Search for the cell housing the specified text and yield its (X, Y) center coordinate. 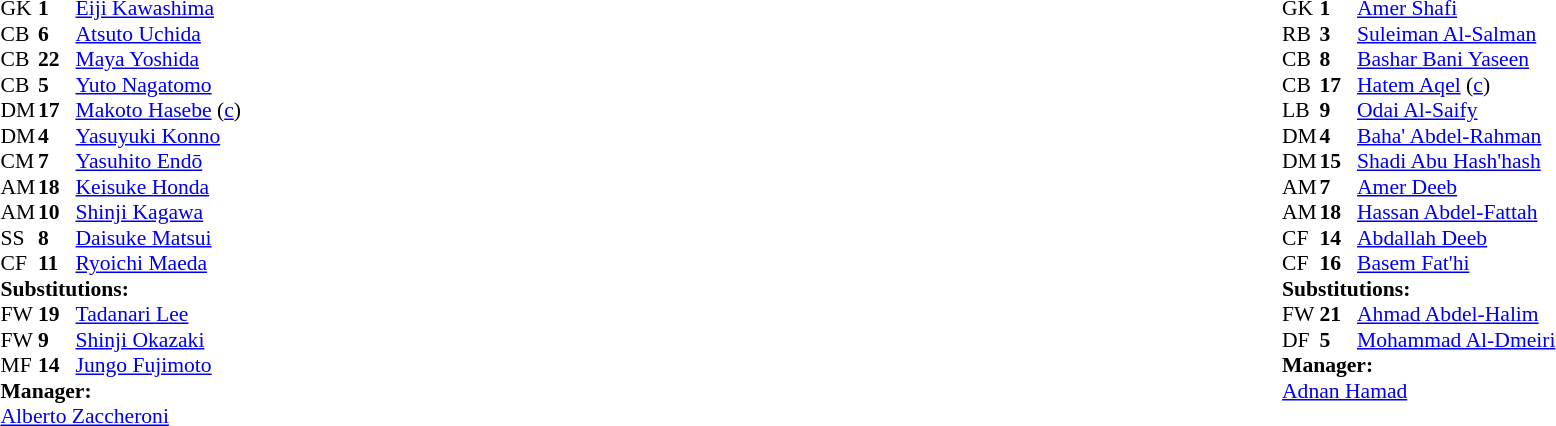
15 (1339, 161)
Amer Deeb (1456, 187)
Ryoichi Maeda (158, 263)
Maya Yoshida (158, 59)
Baha' Abdel-Rahman (1456, 136)
SS (19, 238)
Hassan Abdel-Fattah (1456, 213)
RB (1301, 34)
Keisuke Honda (158, 187)
6 (57, 34)
DF (1301, 340)
Yasuyuki Konno (158, 136)
Daisuke Matsui (158, 238)
Hatem Aqel (c) (1456, 85)
Bashar Bani Yaseen (1456, 59)
16 (1339, 263)
19 (57, 315)
Mohammad Al-Dmeiri (1456, 340)
Suleiman Al-Salman (1456, 34)
Tadanari Lee (158, 315)
Shadi Abu Hash'hash (1456, 161)
11 (57, 263)
Odai Al-Saify (1456, 111)
Basem Fat'hi (1456, 263)
LB (1301, 111)
Shinji Okazaki (158, 340)
Yasuhito Endō (158, 161)
Jungo Fujimoto (158, 365)
Makoto Hasebe (c) (158, 111)
CM (19, 161)
Yuto Nagatomo (158, 85)
Adnan Hamad (1418, 391)
Atsuto Uchida (158, 34)
10 (57, 213)
22 (57, 59)
Shinji Kagawa (158, 213)
Ahmad Abdel-Halim (1456, 315)
3 (1339, 34)
Abdallah Deeb (1456, 238)
MF (19, 365)
21 (1339, 315)
